Output the (x, y) coordinate of the center of the cell containing the given text.  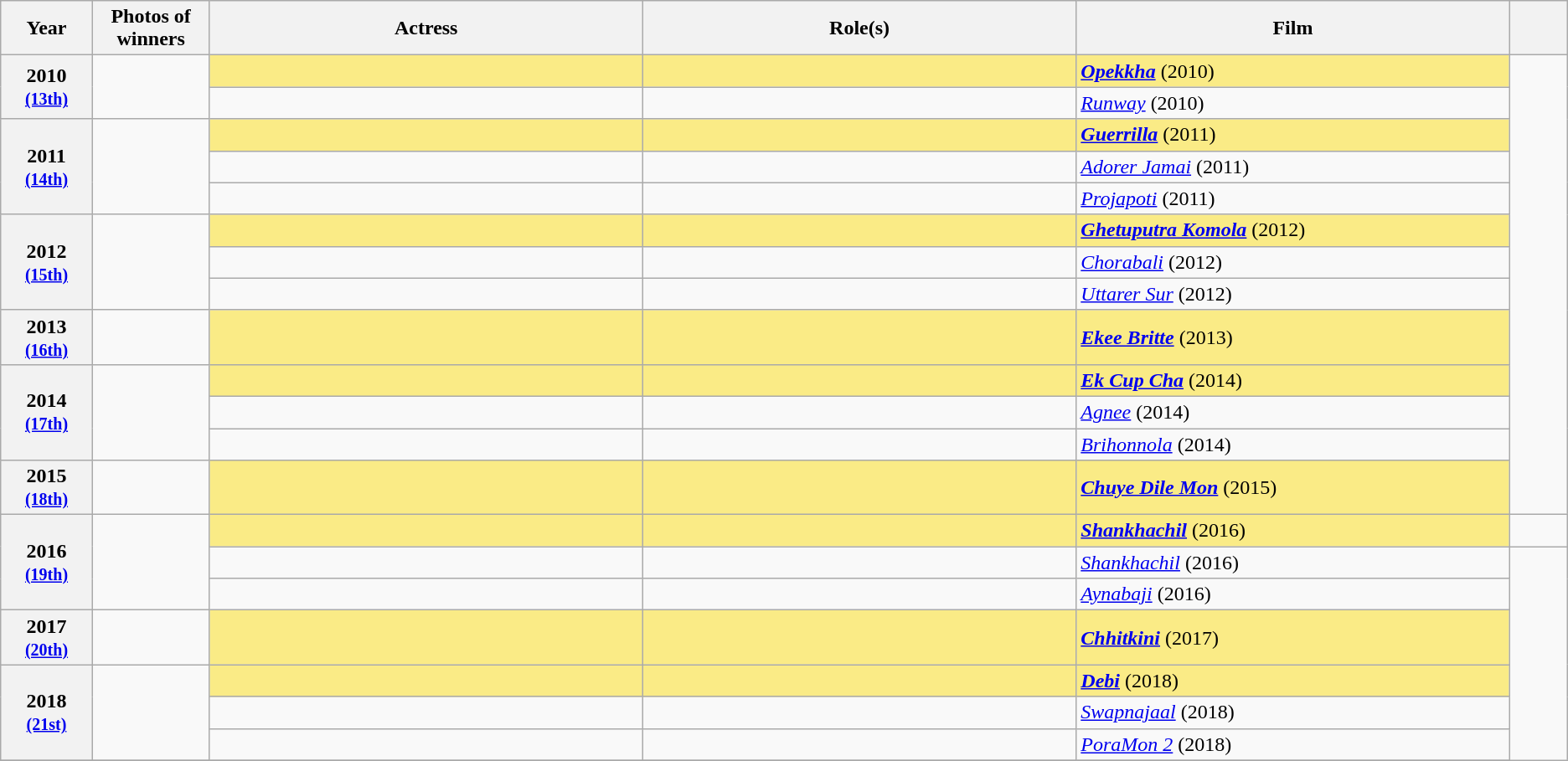
Year (47, 28)
PoraMon 2 (2018) (1293, 744)
2012 (15th) (47, 262)
2018 (21st) (47, 712)
Projapoti (2011) (1293, 198)
2017 (20th) (47, 638)
2010 (13th) (47, 87)
Agnee (2014) (1293, 412)
Ekee Britte (2013) (1293, 337)
Ek Cup Cha (2014) (1293, 380)
2015 (18th) (47, 487)
Film (1293, 28)
Adorer Jamai (2011) (1293, 167)
Brihonnola (2014) (1293, 445)
Photos of winners (151, 28)
2016 (19th) (47, 563)
Uttarer Sur (2012) (1293, 294)
Chorabali (2012) (1293, 262)
Swapnajaal (2018) (1293, 712)
Guerrilla (2011) (1293, 135)
Role(s) (859, 28)
2011 (14th) (47, 167)
Chuye Dile Mon (2015) (1293, 487)
Aynabaji (2016) (1293, 594)
2013 (16th) (47, 337)
Chhitkini (2017) (1293, 638)
Opekkha (2010) (1293, 71)
2014 (17th) (47, 412)
Ghetuputra Komola (2012) (1293, 230)
Debi (2018) (1293, 681)
Actress (426, 28)
Runway (2010) (1293, 103)
